Identify which cell holds the provided text, then report its [X, Y] central coordinate. 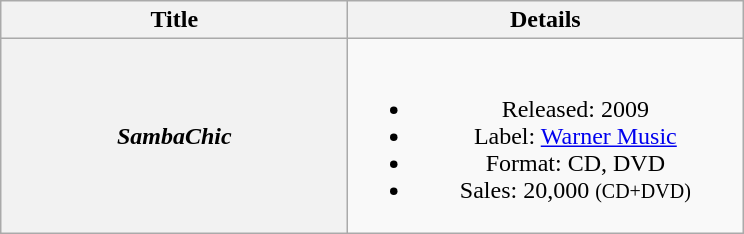
Details [546, 20]
Released: 2009Label: Warner MusicFormat: CD, DVDSales: 20,000 (CD+DVD) [546, 136]
SambaChic [174, 136]
Title [174, 20]
